Detect which cell encompasses the target text, then output its [x, y] center coordinate. 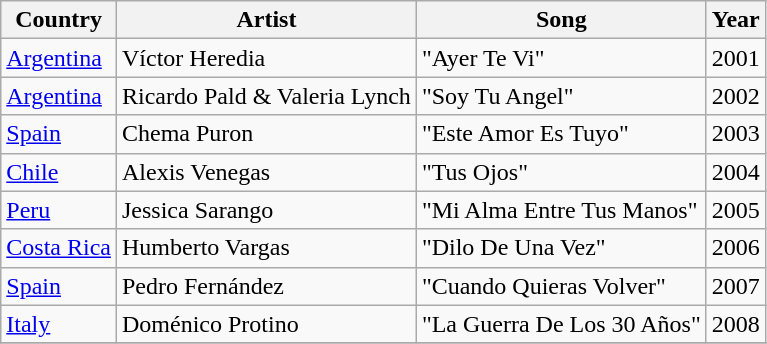
2003 [736, 134]
2002 [736, 96]
Song [561, 20]
Pedro Fernández [266, 286]
"Dilo De Una Vez" [561, 248]
2008 [736, 324]
2001 [736, 58]
Doménico Protino [266, 324]
Chema Puron [266, 134]
Year [736, 20]
Ricardo Pald & Valeria Lynch [266, 96]
"Este Amor Es Tuyo" [561, 134]
Costa Rica [59, 248]
"La Guerra De Los 30 Años" [561, 324]
2007 [736, 286]
2006 [736, 248]
Jessica Sarango [266, 210]
"Tus Ojos" [561, 172]
"Cuando Quieras Volver" [561, 286]
"Soy Tu Angel" [561, 96]
Italy [59, 324]
Víctor Heredia [266, 58]
Chile [59, 172]
Humberto Vargas [266, 248]
Peru [59, 210]
Alexis Venegas [266, 172]
Country [59, 20]
"Ayer Te Vi" [561, 58]
Artist [266, 20]
2004 [736, 172]
"Mi Alma Entre Tus Manos" [561, 210]
2005 [736, 210]
